Find where the given text appears and provide that cell's center as [X, Y] coordinate. 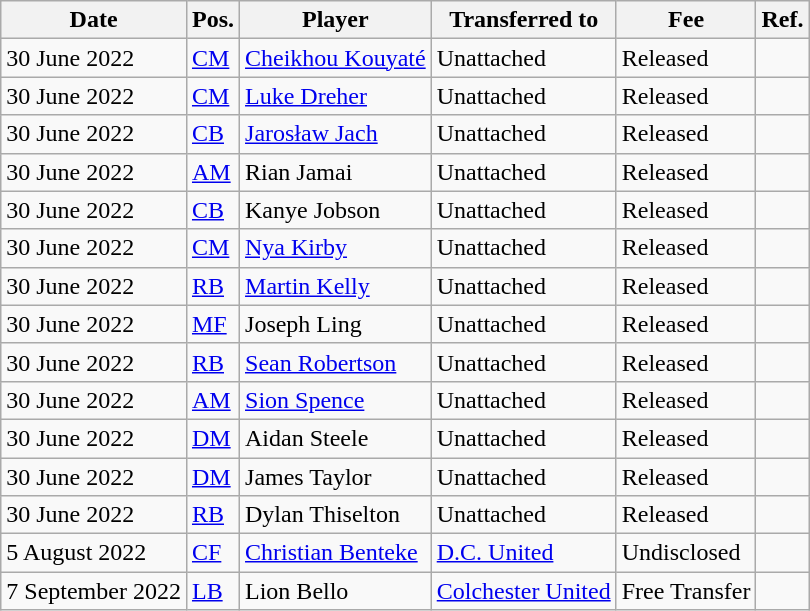
Rian Jamai [336, 172]
MF [212, 324]
Aidan Steele [336, 438]
5 August 2022 [94, 553]
Player [336, 20]
Jarosław Jach [336, 134]
Ref. [782, 20]
Sion Spence [336, 400]
Free Transfer [686, 591]
Luke Dreher [336, 96]
Fee [686, 20]
Dylan Thiselton [336, 515]
Martin Kelly [336, 286]
Nya Kirby [336, 248]
Joseph Ling [336, 324]
CF [212, 553]
Pos. [212, 20]
Christian Benteke [336, 553]
Colchester United [524, 591]
7 September 2022 [94, 591]
D.C. United [524, 553]
Sean Robertson [336, 362]
LB [212, 591]
James Taylor [336, 477]
Lion Bello [336, 591]
Undisclosed [686, 553]
Transferred to [524, 20]
Date [94, 20]
Kanye Jobson [336, 210]
Cheikhou Kouyaté [336, 58]
